Scan for the cell matching the given text and deliver its [x, y] coordinate at center. 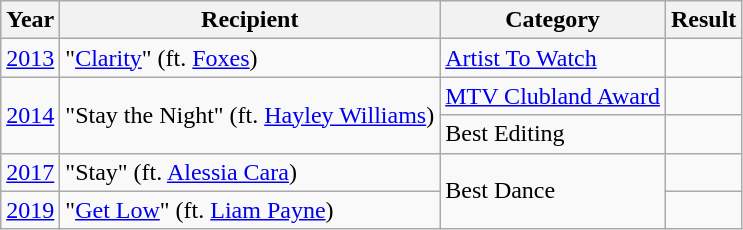
"Get Low" (ft. Liam Payne) [250, 210]
2017 [30, 172]
2013 [30, 58]
Result [703, 20]
Best Editing [553, 134]
"Stay" (ft. Alessia Cara) [250, 172]
"Clarity" (ft. Foxes) [250, 58]
Recipient [250, 20]
2014 [30, 115]
Best Dance [553, 191]
Year [30, 20]
"Stay the Night" (ft. Hayley Williams) [250, 115]
2019 [30, 210]
Artist To Watch [553, 58]
Category [553, 20]
MTV Clubland Award [553, 96]
